Identify which cell holds the provided text, then report its (X, Y) central coordinate. 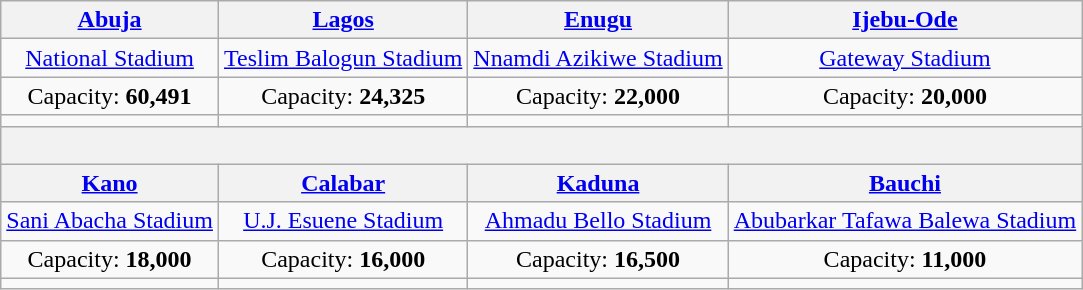
Ahmadu Bello Stadium (598, 221)
Capacity: 20,000 (904, 96)
National Stadium (110, 58)
Capacity: 16,000 (342, 259)
Enugu (598, 20)
Ijebu-Ode (904, 20)
Nnamdi Azikiwe Stadium (598, 58)
Capacity: 22,000 (598, 96)
Capacity: 60,491 (110, 96)
Calabar (342, 183)
Sani Abacha Stadium (110, 221)
U.J. Esuene Stadium (342, 221)
Gateway Stadium (904, 58)
Lagos (342, 20)
Capacity: 24,325 (342, 96)
Capacity: 11,000 (904, 259)
Abubarkar Tafawa Balewa Stadium (904, 221)
Capacity: 18,000 (110, 259)
Teslim Balogun Stadium (342, 58)
Kano (110, 183)
Kaduna (598, 183)
Bauchi (904, 183)
Abuja (110, 20)
Capacity: 16,500 (598, 259)
